Output the (X, Y) coordinate of the center of the cell containing the given text.  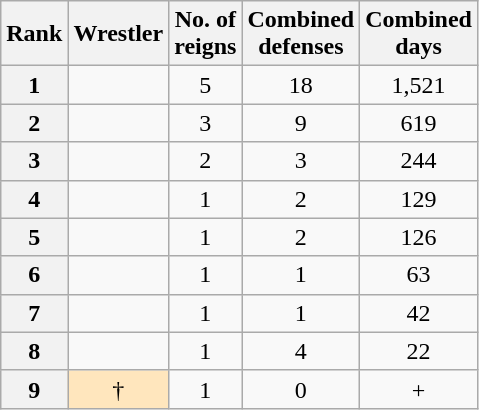
8 (34, 351)
7 (34, 313)
Wrestler (118, 34)
Combineddefenses (301, 34)
† (118, 389)
126 (419, 237)
6 (34, 275)
18 (301, 85)
+ (419, 389)
1,521 (419, 85)
63 (419, 275)
0 (301, 389)
Combineddays (419, 34)
Rank (34, 34)
No. ofreigns (206, 34)
244 (419, 161)
619 (419, 123)
42 (419, 313)
129 (419, 199)
22 (419, 351)
